Pinpoint the cell where the given text exists, returning its (X, Y) midpoint coordinate. 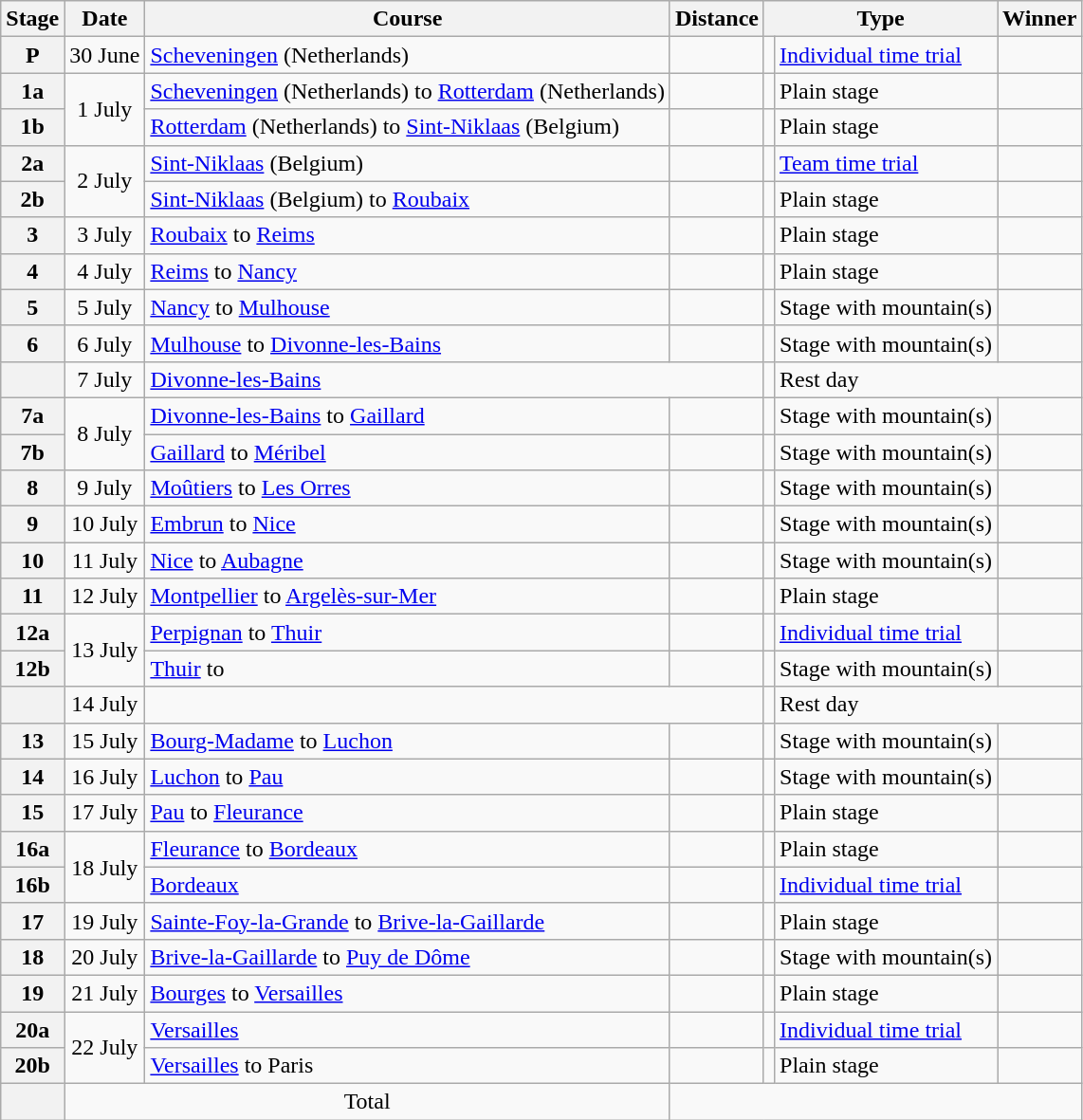
Sainte-Foy-la-Grande to Brive-la-Gaillarde (408, 921)
Divonne-les-Bains (455, 379)
19 (32, 993)
Course (408, 19)
8 July (104, 433)
Sint-Niklaas (Belgium) (408, 163)
Roubaix to Reims (408, 235)
16a (32, 849)
Divonne-les-Bains to Gaillard (408, 415)
Nice to Aubagne (408, 560)
7b (32, 452)
30 June (104, 55)
14 (32, 777)
Moûtiers to Les Orres (408, 488)
17 July (104, 813)
Gaillard to Méribel (408, 452)
Bordeaux (408, 885)
Bourg-Madame to Luchon (408, 741)
20a (32, 1029)
21 July (104, 993)
18 (32, 957)
13 July (104, 651)
Nancy to Mulhouse (408, 307)
13 (32, 741)
Pau to Fleurance (408, 813)
3 (32, 235)
Date (104, 19)
Bourges to Versailles (408, 993)
20 July (104, 957)
Type (880, 19)
1a (32, 91)
11 July (104, 560)
1b (32, 127)
Luchon to Pau (408, 777)
Versailles to Paris (408, 1066)
15 July (104, 741)
6 July (104, 343)
5 (32, 307)
16 July (104, 777)
12b (32, 669)
Scheveningen (Netherlands) (408, 55)
17 (32, 921)
Winner (1039, 19)
Thuir to (408, 669)
22 July (104, 1047)
Total (368, 1102)
9 July (104, 488)
2 July (104, 181)
7 July (104, 379)
Team time trial (886, 163)
10 (32, 560)
4 July (104, 271)
Rotterdam (Netherlands) to Sint-Niklaas (Belgium) (408, 127)
Brive-la-Gaillarde to Puy de Dôme (408, 957)
3 July (104, 235)
7a (32, 415)
20b (32, 1066)
Reims to Nancy (408, 271)
10 July (104, 524)
1 July (104, 109)
4 (32, 271)
6 (32, 343)
2a (32, 163)
15 (32, 813)
18 July (104, 867)
9 (32, 524)
Fleurance to Bordeaux (408, 849)
Stage (32, 19)
8 (32, 488)
14 July (104, 705)
Mulhouse to Divonne-les-Bains (408, 343)
Sint-Niklaas (Belgium) to Roubaix (408, 199)
16b (32, 885)
Montpellier to Argelès-sur-Mer (408, 597)
5 July (104, 307)
2b (32, 199)
12 July (104, 597)
Perpignan to Thuir (408, 633)
Scheveningen (Netherlands) to Rotterdam (Netherlands) (408, 91)
Distance (717, 19)
Embrun to Nice (408, 524)
19 July (104, 921)
12a (32, 633)
P (32, 55)
11 (32, 597)
Versailles (408, 1029)
